Capture the cell that displays the provided text and extract its (x, y) central coordinate. 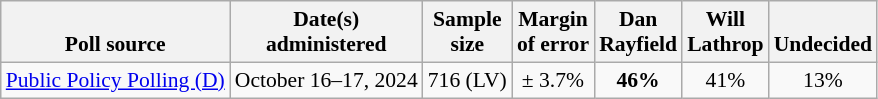
Samplesize (468, 32)
± 3.7% (553, 80)
716 (LV) (468, 80)
October 16–17, 2024 (326, 80)
Marginof error (553, 32)
Date(s)administered (326, 32)
41% (726, 80)
Poll source (116, 32)
DanRayfield (638, 32)
Public Policy Polling (D) (116, 80)
46% (638, 80)
13% (823, 80)
WillLathrop (726, 32)
Undecided (823, 32)
